Locate the cell with the specified text and output its [X, Y] center coordinate. 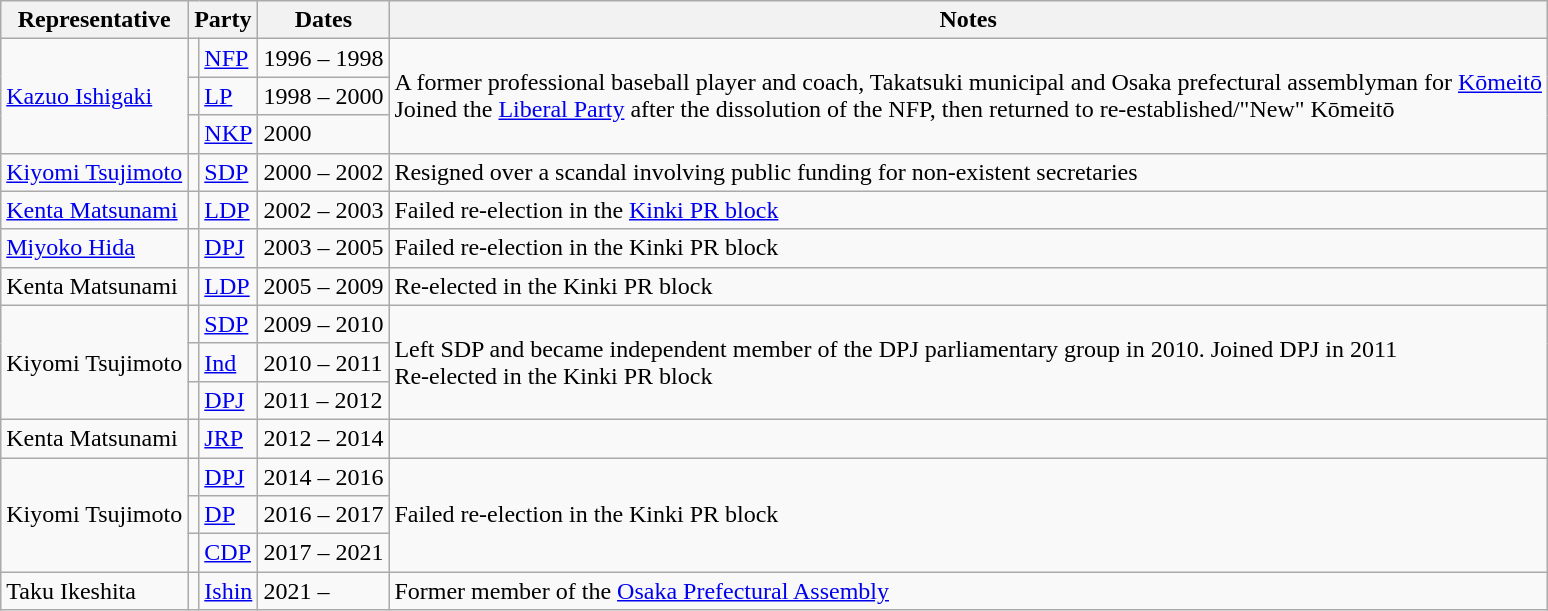
2000 – 2002 [324, 172]
2014 – 2016 [324, 477]
1996 – 1998 [324, 58]
Ind [228, 362]
2010 – 2011 [324, 362]
Re-elected in the Kinki PR block [968, 286]
2017 – 2021 [324, 553]
Resigned over a scandal involving public funding for non-existent secretaries [968, 172]
CDP [228, 553]
2009 – 2010 [324, 324]
2003 – 2005 [324, 248]
2011 – 2012 [324, 400]
Kazuo Ishigaki [94, 96]
2021 – [324, 591]
NFP [228, 58]
Taku Ikeshita [94, 591]
JRP [228, 438]
Ishin [228, 591]
Miyoko Hida [94, 248]
2000 [324, 134]
Party [223, 20]
LP [228, 96]
Notes [968, 20]
Representative [94, 20]
Left SDP and became independent member of the DPJ parliamentary group in 2010. Joined DPJ in 2011Re-elected in the Kinki PR block [968, 362]
2012 – 2014 [324, 438]
NKP [228, 134]
DP [228, 515]
2016 – 2017 [324, 515]
2002 – 2003 [324, 210]
1998 – 2000 [324, 96]
Former member of the Osaka Prefectural Assembly [968, 591]
Dates [324, 20]
2005 – 2009 [324, 286]
